From the cell containing the given text, extract its center point as (x, y) coordinate. 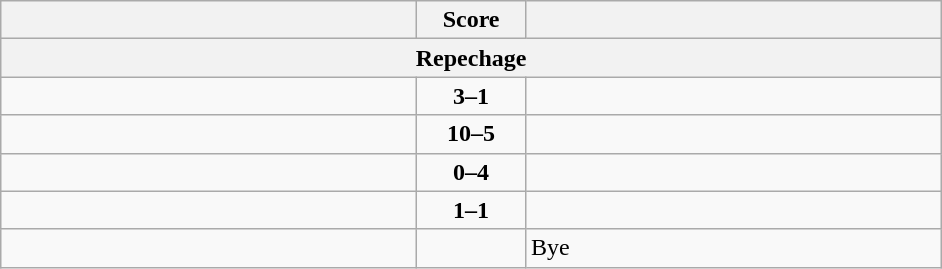
Score (472, 20)
3–1 (472, 96)
0–4 (472, 172)
Bye (733, 248)
1–1 (472, 210)
Repechage (472, 58)
10–5 (472, 134)
